For the text-containing cell, return its midpoint in (x, y) coordinate format. 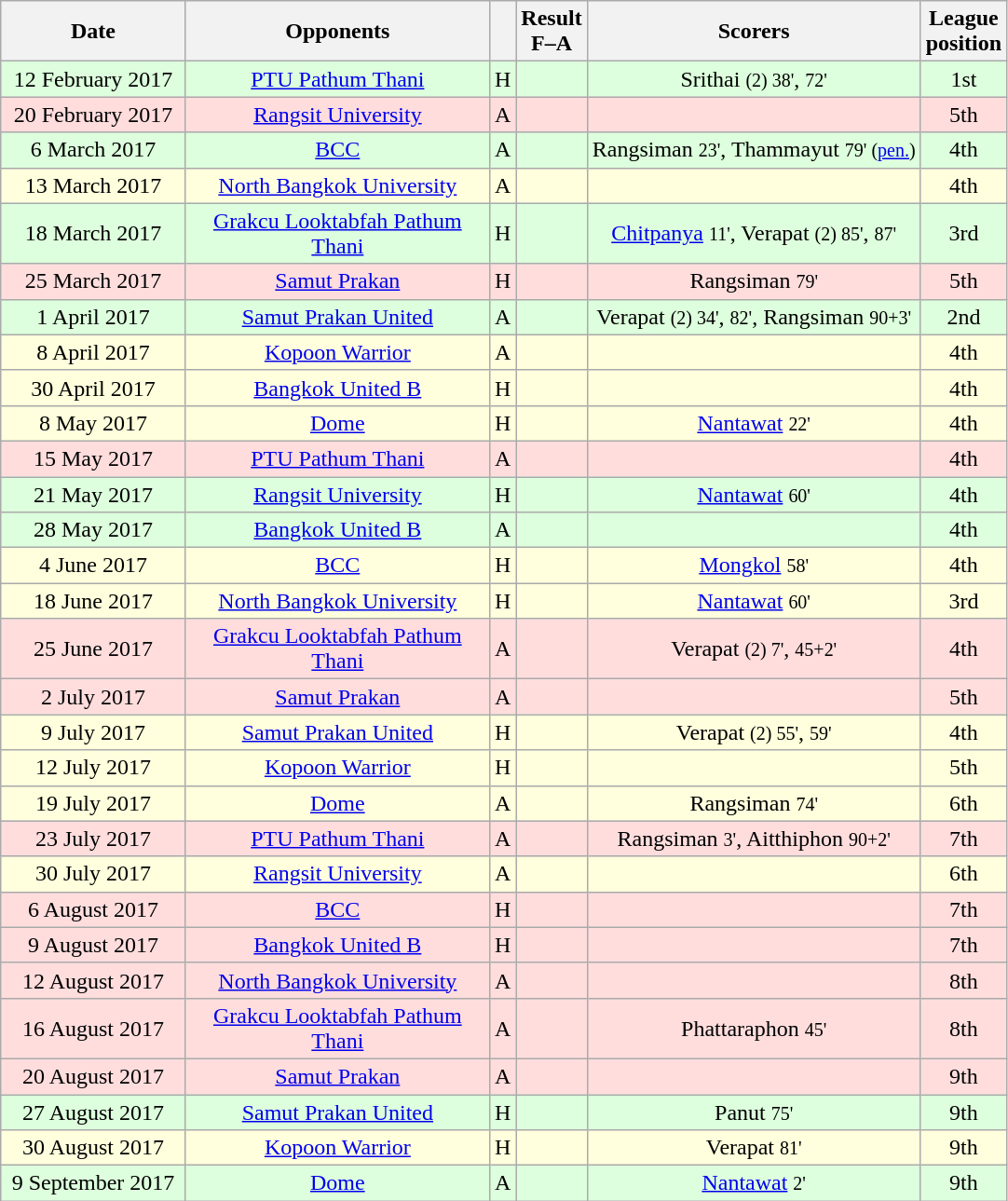
27 August 2017 (93, 1112)
Mongkol 58' (754, 566)
Phattaraphon 45' (754, 1029)
20 August 2017 (93, 1076)
12 February 2017 (93, 79)
18 June 2017 (93, 601)
25 June 2017 (93, 648)
20 February 2017 (93, 115)
8 May 2017 (93, 423)
Rangsiman 79' (754, 281)
Verapat (2) 34', 82', Rangsiman 90+3' (754, 317)
19 July 2017 (93, 803)
Nantawat 2' (754, 1183)
12 August 2017 (93, 980)
8 April 2017 (93, 352)
Nantawat 22' (754, 423)
Rangsiman 23', Thammayut 79' (pen.) (754, 150)
Verapat 81' (754, 1148)
12 July 2017 (93, 768)
6 March 2017 (93, 150)
2nd (963, 317)
21 May 2017 (93, 495)
1 April 2017 (93, 317)
Srithai (2) 38', 72' (754, 79)
Chitpanya 11', Verapat (2) 85', 87' (754, 233)
Leagueposition (963, 32)
16 August 2017 (93, 1029)
Date (93, 32)
9 August 2017 (93, 945)
Panut 75' (754, 1112)
13 March 2017 (93, 185)
2 July 2017 (93, 697)
30 July 2017 (93, 874)
Rangsiman 3', Aitthiphon 90+2' (754, 839)
18 March 2017 (93, 233)
30 April 2017 (93, 388)
28 May 2017 (93, 530)
25 March 2017 (93, 281)
9 September 2017 (93, 1183)
6 August 2017 (93, 909)
Opponents (337, 32)
Scorers (754, 32)
23 July 2017 (93, 839)
1st (963, 79)
9 July 2017 (93, 732)
15 May 2017 (93, 458)
Rangsiman 74' (754, 803)
30 August 2017 (93, 1148)
Verapat (2) 7', 45+2' (754, 648)
ResultF–A (552, 32)
4 June 2017 (93, 566)
Verapat (2) 55', 59' (754, 732)
